Determine the (X, Y) coordinate at the center of the cell enclosing the given text.  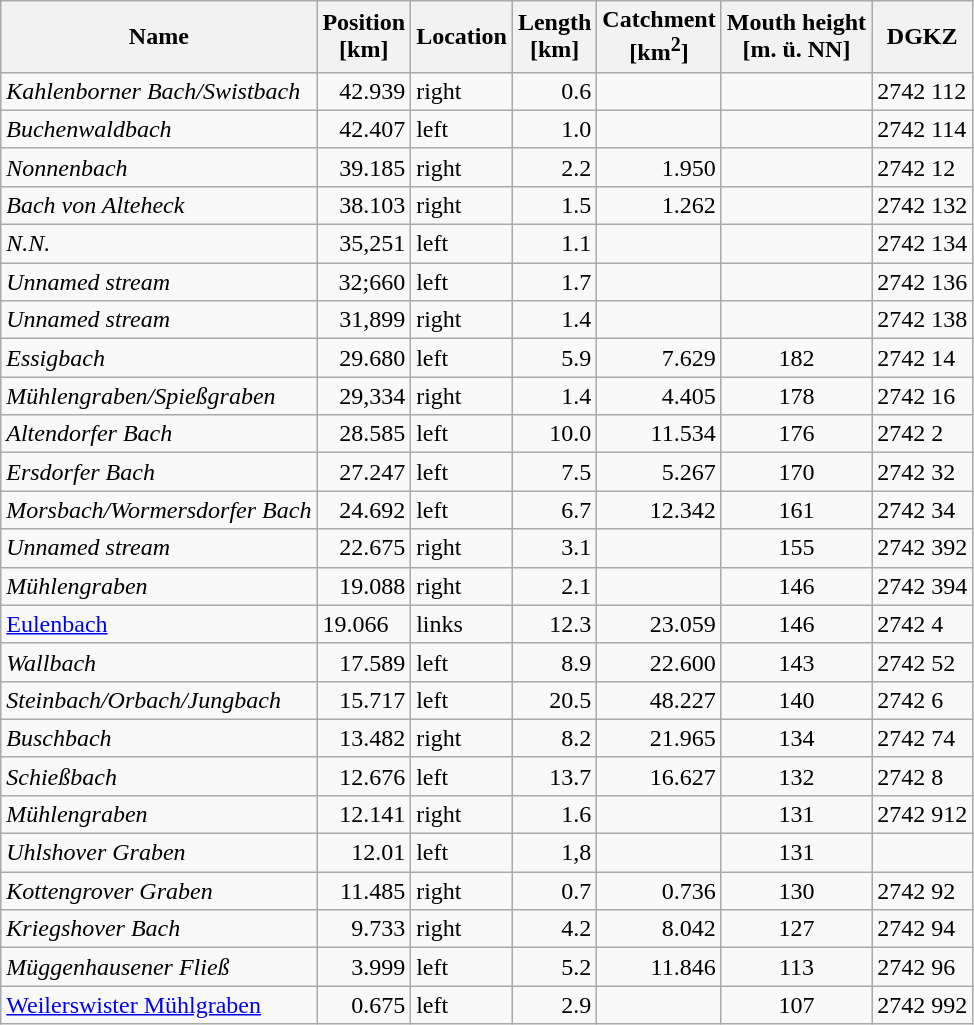
11.846 (659, 967)
Location (462, 37)
2742 94 (922, 929)
2742 96 (922, 967)
134 (796, 738)
Müggenhausener Fließ (159, 967)
2742 992 (922, 1005)
12.3 (554, 624)
176 (796, 434)
2.1 (554, 586)
Eulenbach (159, 624)
13.482 (364, 738)
2742 6 (922, 700)
0.7 (554, 891)
1.5 (554, 205)
11.485 (364, 891)
6.7 (554, 510)
19.088 (364, 586)
DGKZ (922, 37)
1.950 (659, 167)
35,251 (364, 244)
28.585 (364, 434)
Length[km] (554, 37)
9.733 (364, 929)
22.600 (659, 662)
Wallbach (159, 662)
12.01 (364, 853)
1,8 (554, 853)
Bach von Alteheck (159, 205)
39.185 (364, 167)
16.627 (659, 776)
4.2 (554, 929)
2742 8 (922, 776)
2742 114 (922, 129)
3.1 (554, 548)
2742 52 (922, 662)
107 (796, 1005)
12.141 (364, 814)
127 (796, 929)
27.247 (364, 472)
38.103 (364, 205)
1.0 (554, 129)
Essigbach (159, 358)
Kriegshover Bach (159, 929)
23.059 (659, 624)
2742 912 (922, 814)
2742 2 (922, 434)
Steinbach/Orbach/Jungbach (159, 700)
132 (796, 776)
2742 16 (922, 396)
2742 34 (922, 510)
5.267 (659, 472)
24.692 (364, 510)
2.9 (554, 1005)
2742 12 (922, 167)
17.589 (364, 662)
42.407 (364, 129)
1.6 (554, 814)
Schießbach (159, 776)
12.342 (659, 510)
Position[km] (364, 37)
4.405 (659, 396)
2742 392 (922, 548)
11.534 (659, 434)
140 (796, 700)
2742 4 (922, 624)
29,334 (364, 396)
8.9 (554, 662)
N.N. (159, 244)
1.7 (554, 282)
13.7 (554, 776)
Weilerswister Mühlgraben (159, 1005)
Buchenwaldbach (159, 129)
Ersdorfer Bach (159, 472)
2742 14 (922, 358)
48.227 (659, 700)
2742 112 (922, 91)
Buschbach (159, 738)
2742 134 (922, 244)
3.999 (364, 967)
7.5 (554, 472)
113 (796, 967)
5.9 (554, 358)
0.736 (659, 891)
2742 138 (922, 320)
130 (796, 891)
Mouth height[m. ü. NN] (796, 37)
Nonnenbach (159, 167)
5.2 (554, 967)
155 (796, 548)
170 (796, 472)
20.5 (554, 700)
2742 92 (922, 891)
2742 132 (922, 205)
2742 32 (922, 472)
21.965 (659, 738)
19.066 (364, 624)
32;660 (364, 282)
15.717 (364, 700)
links (462, 624)
29.680 (364, 358)
178 (796, 396)
Mühlengraben/Spießgraben (159, 396)
2.2 (554, 167)
Kahlenborner Bach/Swistbach (159, 91)
Uhlshover Graben (159, 853)
Altendorfer Bach (159, 434)
42.939 (364, 91)
Catchment[km2] (659, 37)
Kottengrover Graben (159, 891)
8.042 (659, 929)
2742 136 (922, 282)
2742 394 (922, 586)
1.1 (554, 244)
2742 74 (922, 738)
10.0 (554, 434)
Morsbach/Wormersdorfer Bach (159, 510)
7.629 (659, 358)
0.6 (554, 91)
161 (796, 510)
1.262 (659, 205)
182 (796, 358)
12.676 (364, 776)
143 (796, 662)
Name (159, 37)
8.2 (554, 738)
31,899 (364, 320)
0.675 (364, 1005)
22.675 (364, 548)
